Extract the [X, Y] coordinate from the center of the cell holding the provided text.  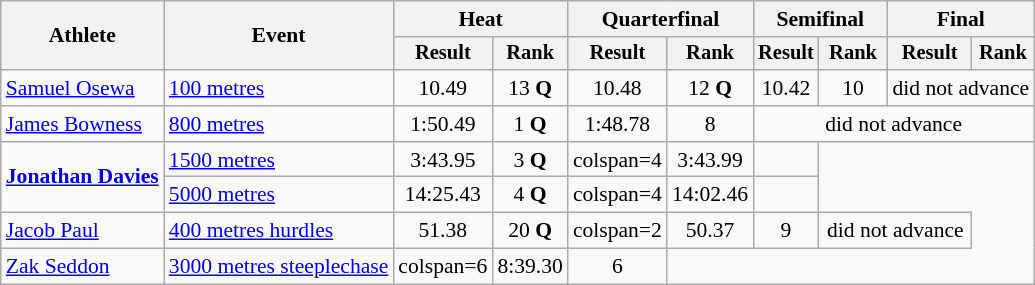
Zak Seddon [82, 267]
3000 metres steeplechase [279, 267]
Jacob Paul [82, 231]
400 metres hurdles [279, 231]
1:48.78 [618, 124]
51.38 [442, 231]
colspan=6 [442, 267]
Heat [480, 19]
Quarterfinal [660, 19]
6 [618, 267]
100 metres [279, 88]
50.37 [710, 231]
1:50.49 [442, 124]
Samuel Osewa [82, 88]
Final [960, 19]
1 Q [530, 124]
1500 metres [279, 160]
8 [710, 124]
5000 metres [279, 195]
14:02.46 [710, 195]
800 metres [279, 124]
14:25.43 [442, 195]
20 Q [530, 231]
Jonathan Davies [82, 178]
10 [854, 88]
10.42 [786, 88]
4 Q [530, 195]
10.48 [618, 88]
9 [786, 231]
colspan=2 [618, 231]
Semifinal [820, 19]
3 Q [530, 160]
3:43.99 [710, 160]
13 Q [530, 88]
3:43.95 [442, 160]
Event [279, 36]
10.49 [442, 88]
8:39.30 [530, 267]
James Bowness [82, 124]
Athlete [82, 36]
12 Q [710, 88]
